Return the (x, y) coordinate for the center point of the cell that contains the specified text.  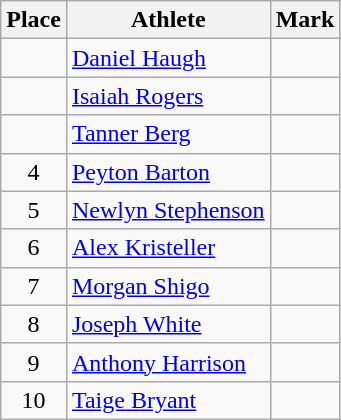
Alex Kristeller (168, 248)
5 (34, 210)
Peyton Barton (168, 172)
Isaiah Rogers (168, 96)
Morgan Shigo (168, 286)
7 (34, 286)
Newlyn Stephenson (168, 210)
9 (34, 362)
6 (34, 248)
4 (34, 172)
Place (34, 20)
10 (34, 400)
Athlete (168, 20)
Daniel Haugh (168, 58)
8 (34, 324)
Mark (305, 20)
Taige Bryant (168, 400)
Joseph White (168, 324)
Anthony Harrison (168, 362)
Tanner Berg (168, 134)
